Return the (x, y) coordinate for the center point of the cell that contains the specified text.  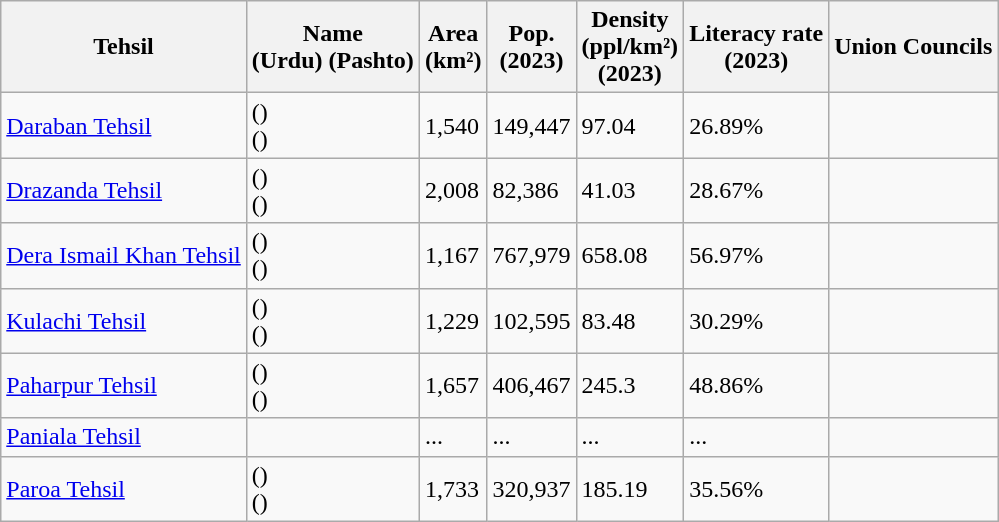
Name(Urdu) (Pashto) (332, 47)
185.19 (630, 488)
Area(km²) (453, 47)
Paharpur Tehsil (124, 386)
1,540 (453, 126)
30.29% (756, 320)
Drazanda Tehsil (124, 190)
83.48 (630, 320)
658.08 (630, 256)
28.67% (756, 190)
Dera Ismail Khan Tehsil (124, 256)
149,447 (532, 126)
Pop.(2023) (532, 47)
41.03 (630, 190)
26.89% (756, 126)
35.56% (756, 488)
82,386 (532, 190)
406,467 (532, 386)
Literacy rate(2023) (756, 47)
Tehsil (124, 47)
1,733 (453, 488)
2,008 (453, 190)
245.3 (630, 386)
320,937 (532, 488)
767,979 (532, 256)
56.97% (756, 256)
Paroa Tehsil (124, 488)
1,657 (453, 386)
Daraban Tehsil (124, 126)
Union Councils (914, 47)
Density(ppl/km²)(2023) (630, 47)
1,229 (453, 320)
97.04 (630, 126)
Kulachi Tehsil (124, 320)
48.86% (756, 386)
102,595 (532, 320)
1,167 (453, 256)
Paniala Tehsil (124, 437)
